Determine the [X, Y] coordinate at the center of the cell enclosing the given text.  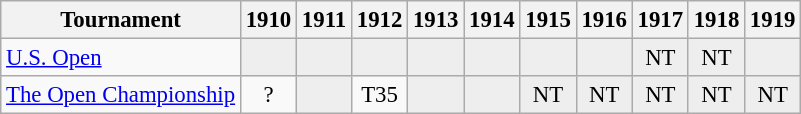
1917 [660, 20]
1919 [773, 20]
1912 [379, 20]
Tournament [121, 20]
1916 [604, 20]
1914 [492, 20]
1910 [268, 20]
1918 [716, 20]
U.S. Open [121, 58]
1915 [548, 20]
1911 [324, 20]
The Open Championship [121, 95]
? [268, 95]
1913 [436, 20]
T35 [379, 95]
